Extract the (x, y) coordinate from the center of the cell holding the provided text.  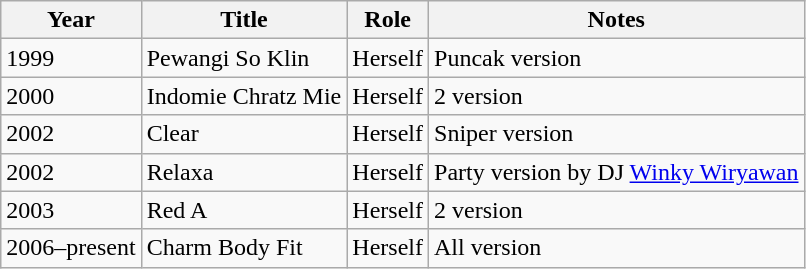
Pewangi So Klin (244, 58)
Title (244, 20)
Year (71, 20)
Charm Body Fit (244, 248)
Sniper version (617, 134)
Relaxa (244, 172)
2000 (71, 96)
Puncak version (617, 58)
Notes (617, 20)
Role (388, 20)
All version (617, 248)
1999 (71, 58)
Red A (244, 210)
Indomie Chratz Mie (244, 96)
Party version by DJ Winky Wiryawan (617, 172)
2003 (71, 210)
2006–present (71, 248)
Clear (244, 134)
